Provide the (x, y) coordinate of the cell's center where the given text is located.  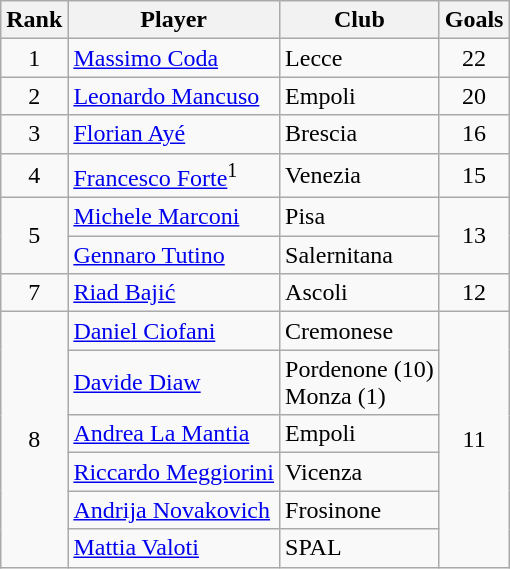
Player (174, 20)
16 (474, 134)
Andrija Novakovich (174, 510)
13 (474, 236)
Cremonese (360, 331)
Daniel Ciofani (174, 331)
5 (34, 236)
Pisa (360, 217)
Massimo Coda (174, 58)
7 (34, 293)
SPAL (360, 548)
Lecce (360, 58)
Riad Bajić (174, 293)
11 (474, 440)
Venezia (360, 176)
Leonardo Mancuso (174, 96)
3 (34, 134)
Goals (474, 20)
Frosinone (360, 510)
Andrea La Mantia (174, 434)
Francesco Forte1 (174, 176)
Vicenza (360, 472)
2 (34, 96)
Michele Marconi (174, 217)
Pordenone (10)Monza (1) (360, 382)
22 (474, 58)
Florian Ayé (174, 134)
Brescia (360, 134)
1 (34, 58)
Mattia Valoti (174, 548)
20 (474, 96)
Club (360, 20)
Ascoli (360, 293)
4 (34, 176)
8 (34, 440)
Rank (34, 20)
Riccardo Meggiorini (174, 472)
Davide Diaw (174, 382)
12 (474, 293)
Gennaro Tutino (174, 255)
Salernitana (360, 255)
15 (474, 176)
